Detect which cell encompasses the target text, then output its (X, Y) center coordinate. 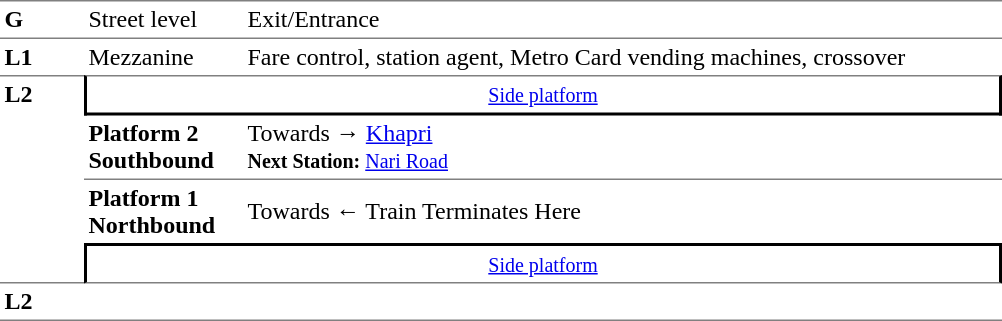
Platform 1Northbound (164, 212)
Mezzanine (164, 57)
Towards → KhapriNext Station: Nari Road (622, 148)
Exit/Entrance (622, 20)
Towards ← Train Terminates Here (622, 212)
L1 (42, 57)
G (42, 20)
Street level (164, 20)
Fare control, station agent, Metro Card vending machines, crossover (622, 57)
L2 (42, 179)
Platform 2Southbound (164, 148)
